Extract the (X, Y) coordinate from the center of the cell holding the provided text.  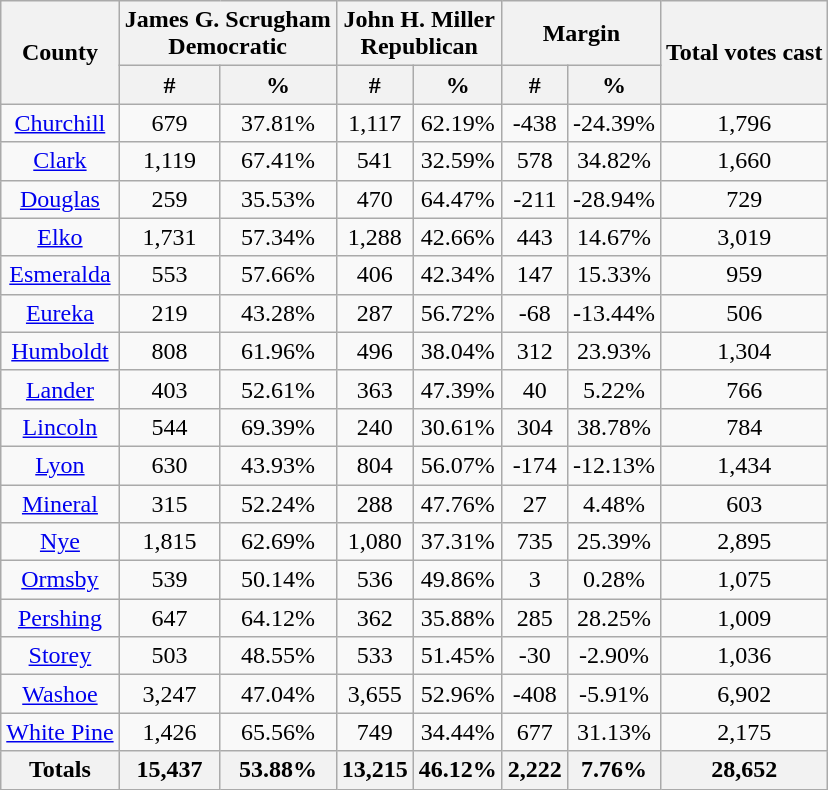
27 (534, 503)
57.66% (278, 275)
Clark (60, 161)
42.66% (458, 237)
496 (374, 351)
64.12% (278, 618)
539 (170, 580)
37.81% (278, 123)
-12.13% (614, 465)
735 (534, 542)
47.04% (278, 694)
-211 (534, 199)
3 (534, 580)
Eureka (60, 313)
2,895 (744, 542)
46.12% (458, 770)
1,009 (744, 618)
47.39% (458, 389)
5.22% (614, 389)
679 (170, 123)
0.28% (614, 580)
43.28% (278, 313)
65.56% (278, 732)
37.31% (458, 542)
7.76% (614, 770)
49.86% (458, 580)
362 (374, 618)
15,437 (170, 770)
1,288 (374, 237)
784 (744, 427)
28,652 (744, 770)
1,304 (744, 351)
67.41% (278, 161)
62.69% (278, 542)
Margin (581, 34)
15.33% (614, 275)
259 (170, 199)
304 (534, 427)
56.72% (458, 313)
Storey (60, 656)
312 (534, 351)
503 (170, 656)
61.96% (278, 351)
544 (170, 427)
1,434 (744, 465)
47.76% (458, 503)
34.82% (614, 161)
285 (534, 618)
Washoe (60, 694)
749 (374, 732)
County (60, 52)
Nye (60, 542)
288 (374, 503)
Mineral (60, 503)
3,247 (170, 694)
50.14% (278, 580)
804 (374, 465)
533 (374, 656)
Douglas (60, 199)
31.13% (614, 732)
1,660 (744, 161)
553 (170, 275)
38.04% (458, 351)
677 (534, 732)
13,215 (374, 770)
443 (534, 237)
1,796 (744, 123)
White Pine (60, 732)
Total votes cast (744, 52)
647 (170, 618)
-5.91% (614, 694)
536 (374, 580)
35.88% (458, 618)
Humboldt (60, 351)
-408 (534, 694)
4.48% (614, 503)
470 (374, 199)
69.39% (278, 427)
1,815 (170, 542)
506 (744, 313)
30.61% (458, 427)
2,222 (534, 770)
1,036 (744, 656)
-174 (534, 465)
Elko (60, 237)
34.44% (458, 732)
Totals (60, 770)
1,119 (170, 161)
53.88% (278, 770)
25.39% (614, 542)
57.34% (278, 237)
219 (170, 313)
1,075 (744, 580)
51.45% (458, 656)
28.25% (614, 618)
603 (744, 503)
630 (170, 465)
1,117 (374, 123)
766 (744, 389)
3,019 (744, 237)
-24.39% (614, 123)
14.67% (614, 237)
John H. MillerRepublican (419, 34)
578 (534, 161)
62.19% (458, 123)
1,426 (170, 732)
Lyon (60, 465)
403 (170, 389)
43.93% (278, 465)
52.96% (458, 694)
52.24% (278, 503)
363 (374, 389)
56.07% (458, 465)
-68 (534, 313)
-438 (534, 123)
315 (170, 503)
Churchill (60, 123)
3,655 (374, 694)
Pershing (60, 618)
64.47% (458, 199)
32.59% (458, 161)
35.53% (278, 199)
1,731 (170, 237)
Ormsby (60, 580)
6,902 (744, 694)
808 (170, 351)
38.78% (614, 427)
-2.90% (614, 656)
959 (744, 275)
2,175 (744, 732)
23.93% (614, 351)
-30 (534, 656)
287 (374, 313)
729 (744, 199)
52.61% (278, 389)
147 (534, 275)
Lincoln (60, 427)
42.34% (458, 275)
Lander (60, 389)
240 (374, 427)
-13.44% (614, 313)
406 (374, 275)
-28.94% (614, 199)
Esmeralda (60, 275)
James G. ScrughamDemocratic (228, 34)
48.55% (278, 656)
40 (534, 389)
1,080 (374, 542)
541 (374, 161)
